From the cell containing the given text, extract its center point as [X, Y] coordinate. 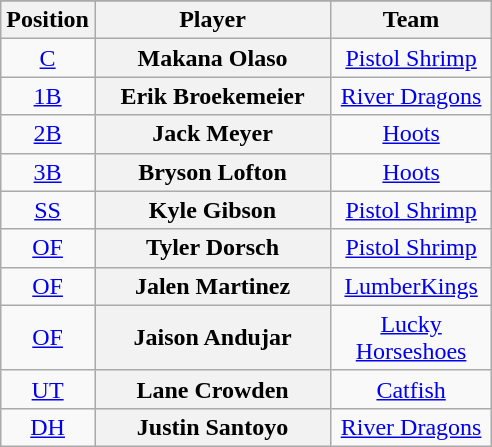
Player [212, 20]
Tyler Dorsch [212, 248]
Team [412, 20]
3B [48, 172]
Justin Santoyo [212, 427]
Position [48, 20]
Catfish [412, 389]
Makana Olaso [212, 58]
Kyle Gibson [212, 210]
2B [48, 134]
SS [48, 210]
LumberKings [412, 286]
Bryson Lofton [212, 172]
Jalen Martinez [212, 286]
C [48, 58]
Lucky Horseshoes [412, 338]
Erik Broekemeier [212, 96]
Jack Meyer [212, 134]
Lane Crowden [212, 389]
DH [48, 427]
UT [48, 389]
1B [48, 96]
Jaison Andujar [212, 338]
